Return [x, y] of the center of cell containing provided text 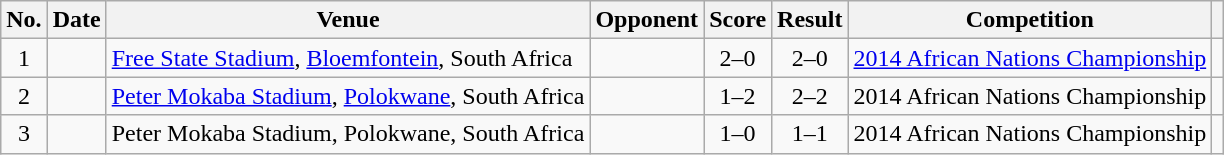
Competition [1030, 20]
1–0 [738, 134]
Free State Stadium, Bloemfontein, South Africa [348, 58]
2–2 [810, 96]
Opponent [647, 20]
1–2 [738, 96]
No. [24, 20]
Result [810, 20]
Date [76, 20]
2 [24, 96]
Venue [348, 20]
1–1 [810, 134]
3 [24, 134]
Score [738, 20]
1 [24, 58]
